Provide the (x, y) coordinate of the cell's center where the given text is located.  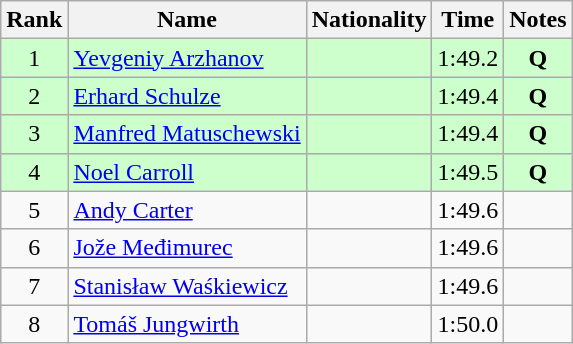
Notes (538, 20)
Jože Međimurec (187, 248)
Erhard Schulze (187, 96)
Andy Carter (187, 210)
1:49.5 (468, 172)
2 (34, 96)
4 (34, 172)
1:49.2 (468, 58)
Tomáš Jungwirth (187, 324)
Time (468, 20)
1:50.0 (468, 324)
Rank (34, 20)
3 (34, 134)
Name (187, 20)
Manfred Matuschewski (187, 134)
Nationality (369, 20)
7 (34, 286)
5 (34, 210)
8 (34, 324)
1 (34, 58)
Noel Carroll (187, 172)
6 (34, 248)
Stanisław Waśkiewicz (187, 286)
Yevgeniy Arzhanov (187, 58)
